For the text-containing cell, return its midpoint in (x, y) coordinate format. 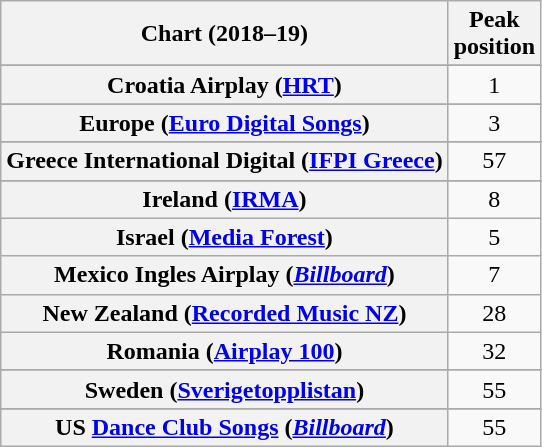
Romania (Airplay 100) (224, 351)
32 (494, 351)
Chart (2018–19) (224, 34)
Mexico Ingles Airplay (Billboard) (224, 275)
57 (494, 161)
Greece International Digital (IFPI Greece) (224, 161)
8 (494, 199)
Peakposition (494, 34)
New Zealand (Recorded Music NZ) (224, 313)
1 (494, 85)
Europe (Euro Digital Songs) (224, 123)
Israel (Media Forest) (224, 237)
Croatia Airplay (HRT) (224, 85)
Ireland (IRMA) (224, 199)
28 (494, 313)
US Dance Club Songs (Billboard) (224, 427)
7 (494, 275)
5 (494, 237)
3 (494, 123)
Sweden (Sverigetopplistan) (224, 389)
